For the text-containing cell, return its midpoint in [X, Y] coordinate format. 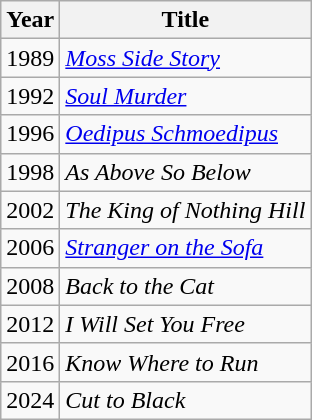
Back to the Cat [186, 286]
2024 [30, 400]
The King of Nothing Hill [186, 210]
I Will Set You Free [186, 324]
2002 [30, 210]
2008 [30, 286]
Know Where to Run [186, 362]
1992 [30, 96]
As Above So Below [186, 172]
1998 [30, 172]
Moss Side Story [186, 58]
1989 [30, 58]
2016 [30, 362]
Soul Murder [186, 96]
2012 [30, 324]
Year [30, 20]
Oedipus Schmoedipus [186, 134]
1996 [30, 134]
Cut to Black [186, 400]
Title [186, 20]
2006 [30, 248]
Stranger on the Sofa [186, 248]
